Extract the [X, Y] coordinate from the center of the cell holding the provided text.  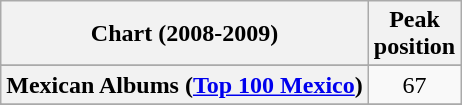
67 [414, 85]
Chart (2008-2009) [185, 34]
Peakposition [414, 34]
Mexican Albums (Top 100 Mexico) [185, 85]
